Scan for the cell matching the given text and deliver its [X, Y] coordinate at center. 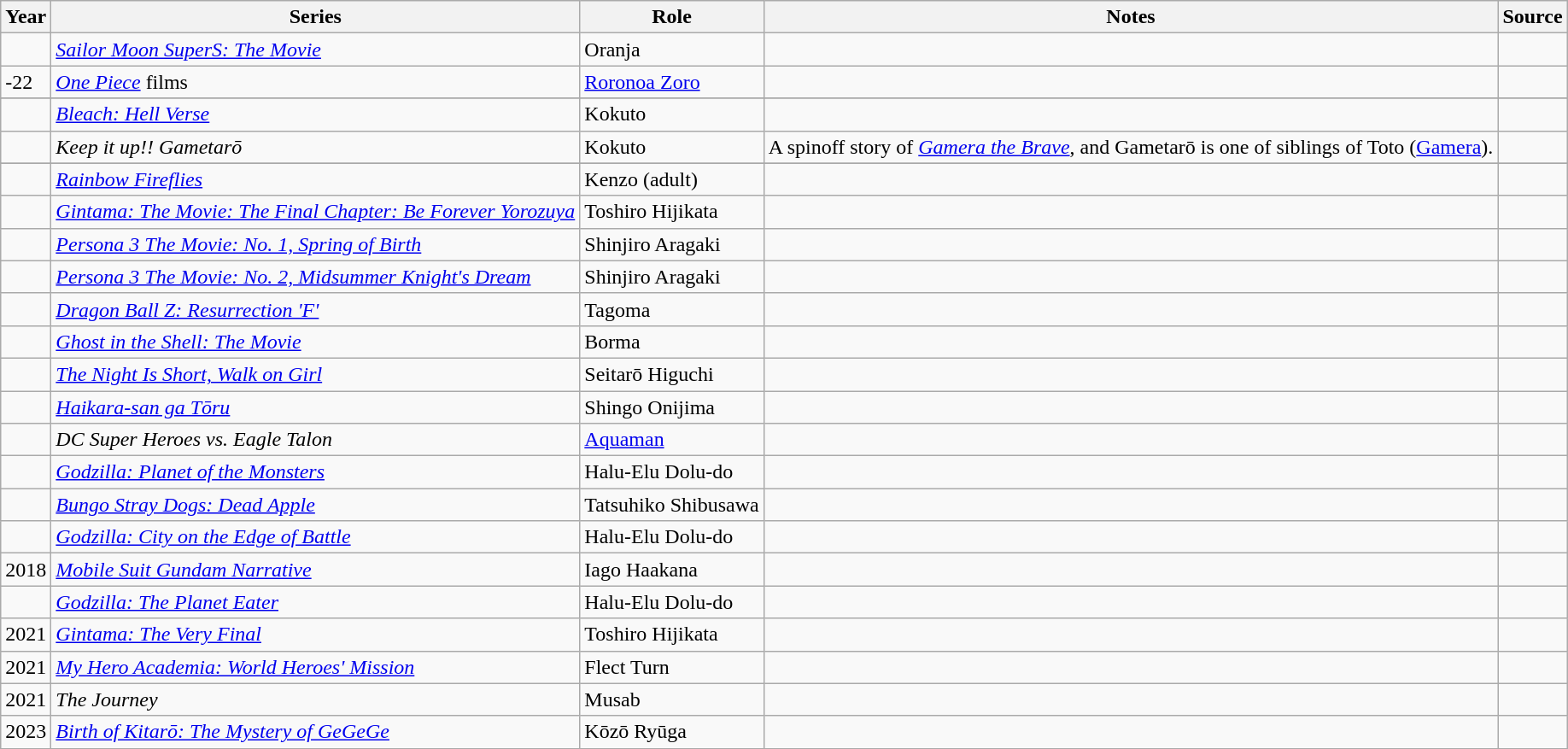
Dragon Ball Z: Resurrection 'F' [316, 309]
A spinoff story of Gamera the Brave, and Gametarō is one of siblings of Toto (Gamera). [1131, 147]
Source [1532, 17]
Seitarō Higuchi [671, 374]
Godzilla: City on the Edge of Battle [316, 537]
The Night Is Short, Walk on Girl [316, 374]
Flect Turn [671, 667]
Notes [1131, 17]
Tagoma [671, 309]
Birth of Kitarō: The Mystery of GeGeGe [316, 732]
Haikara-san ga Tōru [316, 407]
Kōzō Ryūga [671, 732]
DC Super Heroes vs. Eagle Talon [316, 440]
Mobile Suit Gundam Narrative [316, 570]
Gintama: The Movie: The Final Chapter: Be Forever Yorozuya [316, 212]
Shingo Onijima [671, 407]
Sailor Moon SuperS: The Movie [316, 50]
Borma [671, 342]
Persona 3 The Movie: No. 2, Midsummer Knight's Dream [316, 277]
Year [26, 17]
Gintama: The Very Final [316, 635]
Godzilla: The Planet Eater [316, 602]
Roronoa Zoro [671, 82]
Iago Haakana [671, 570]
My Hero Academia: World Heroes' Mission [316, 667]
Bungo Stray Dogs: Dead Apple [316, 505]
Series [316, 17]
Godzilla: Planet of the Monsters [316, 472]
Role [671, 17]
Persona 3 The Movie: No. 1, Spring of Birth [316, 244]
Bleach: Hell Verse [316, 114]
Tatsuhiko Shibusawa [671, 505]
One Piece films [316, 82]
Musab [671, 699]
Aquaman [671, 440]
Ghost in the Shell: The Movie [316, 342]
Keep it up!! Gametarō [316, 147]
2018 [26, 570]
Rainbow Fireflies [316, 179]
2023 [26, 732]
-22 [26, 82]
The Journey [316, 699]
Kenzo (adult) [671, 179]
Oranja [671, 50]
